Pinpoint the cell where the given text exists, returning its (x, y) midpoint coordinate. 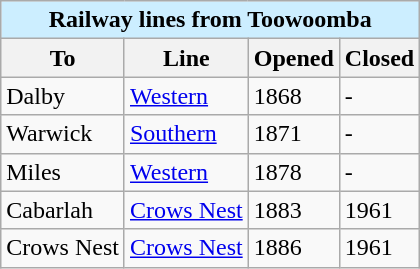
To (63, 58)
Miles (63, 172)
Cabarlah (63, 210)
1868 (294, 96)
Line (186, 58)
Railway lines from Toowoomba (210, 20)
Warwick (63, 134)
1878 (294, 172)
1871 (294, 134)
1886 (294, 248)
Southern (186, 134)
1883 (294, 210)
Dalby (63, 96)
Closed (379, 58)
Opened (294, 58)
